Output the (x, y) coordinate of the center of the cell containing the given text.  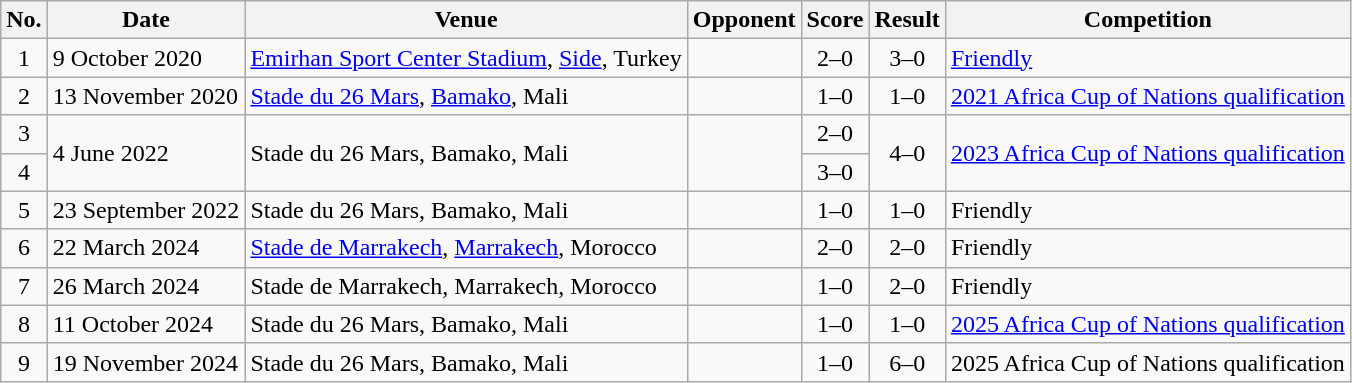
2 (24, 96)
2023 Africa Cup of Nations qualification (1148, 153)
13 November 2020 (146, 96)
6 (24, 248)
7 (24, 286)
22 March 2024 (146, 248)
Score (835, 20)
11 October 2024 (146, 324)
4 June 2022 (146, 153)
4–0 (907, 153)
26 March 2024 (146, 286)
1 (24, 58)
19 November 2024 (146, 362)
Opponent (744, 20)
23 September 2022 (146, 210)
4 (24, 172)
Result (907, 20)
Competition (1148, 20)
Venue (466, 20)
9 October 2020 (146, 58)
6–0 (907, 362)
3 (24, 134)
Date (146, 20)
No. (24, 20)
5 (24, 210)
2021 Africa Cup of Nations qualification (1148, 96)
Emirhan Sport Center Stadium, Side, Turkey (466, 58)
9 (24, 362)
8 (24, 324)
